Search for the cell housing the specified text and yield its [x, y] center coordinate. 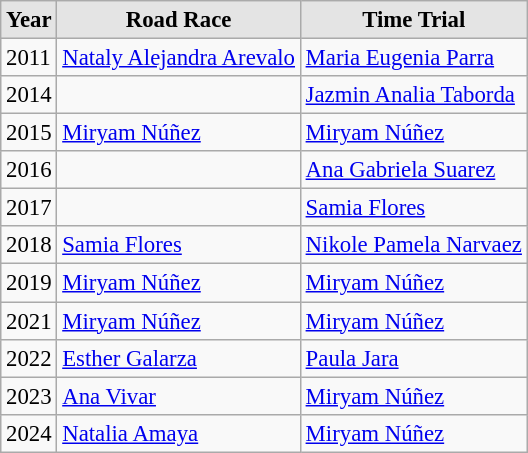
Time Trial [414, 20]
2014 [29, 95]
Natalia Amaya [178, 433]
Paula Jara [414, 358]
2023 [29, 396]
2018 [29, 245]
Esther Galarza [178, 358]
2017 [29, 208]
Year [29, 20]
Maria Eugenia Parra [414, 58]
Jazmin Analia Taborda [414, 95]
2024 [29, 433]
Road Race [178, 20]
Nikole Pamela Narvaez [414, 245]
2015 [29, 133]
2021 [29, 321]
2011 [29, 58]
Ana Vivar [178, 396]
2019 [29, 283]
2022 [29, 358]
Ana Gabriela Suarez [414, 170]
Nataly Alejandra Arevalo [178, 58]
2016 [29, 170]
